Extract the [x, y] coordinate from the center of the cell holding the provided text.  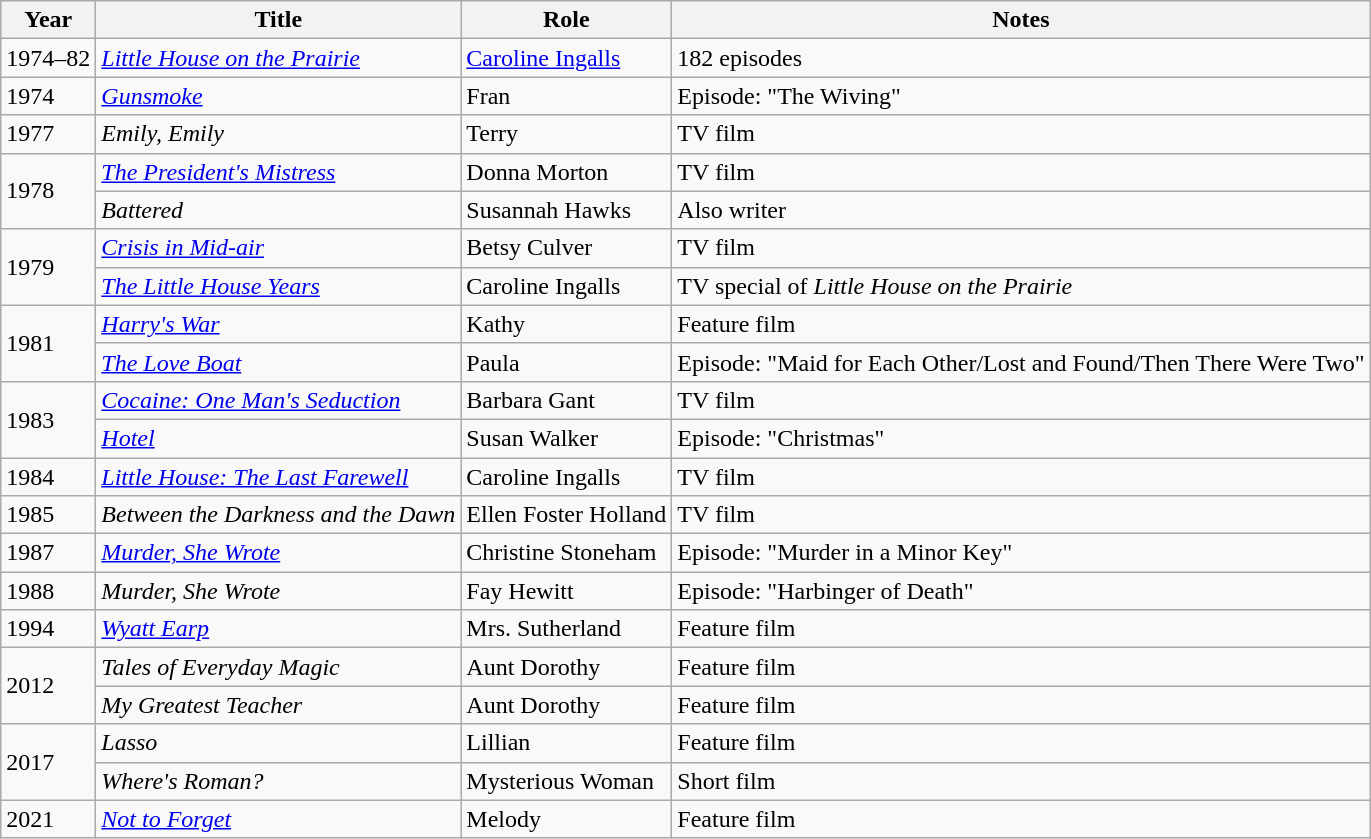
182 episodes [1021, 58]
Wyatt Earp [278, 629]
Lillian [566, 743]
1974 [48, 96]
1979 [48, 267]
Little House on the Prairie [278, 58]
Crisis in Mid-air [278, 248]
Between the Darkness and the Dawn [278, 515]
Mysterious Woman [566, 781]
1981 [48, 343]
Emily, Emily [278, 134]
Episode: "Murder in a Minor Key" [1021, 553]
Barbara Gant [566, 400]
Little House: The Last Farewell [278, 477]
Cocaine: One Man's Seduction [278, 400]
Susannah Hawks [566, 210]
Mrs. Sutherland [566, 629]
Where's Roman? [278, 781]
Episode: "The Wiving" [1021, 96]
Short film [1021, 781]
1977 [48, 134]
Fay Hewitt [566, 591]
Gunsmoke [278, 96]
1974–82 [48, 58]
Donna Morton [566, 172]
Episode: "Christmas" [1021, 438]
Role [566, 20]
Betsy Culver [566, 248]
Ellen Foster Holland [566, 515]
The Love Boat [278, 362]
1994 [48, 629]
Notes [1021, 20]
Year [48, 20]
My Greatest Teacher [278, 705]
1978 [48, 191]
1984 [48, 477]
2017 [48, 762]
Episode: "Maid for Each Other/Lost and Found/Then There Were Two" [1021, 362]
2021 [48, 819]
Title [278, 20]
Terry [566, 134]
TV special of Little House on the Prairie [1021, 286]
1983 [48, 419]
2012 [48, 686]
Paula [566, 362]
1987 [48, 553]
1988 [48, 591]
Kathy [566, 324]
Harry's War [278, 324]
Melody [566, 819]
The President's Mistress [278, 172]
Fran [566, 96]
Also writer [1021, 210]
Tales of Everyday Magic [278, 667]
1985 [48, 515]
The Little House Years [278, 286]
Not to Forget [278, 819]
Hotel [278, 438]
Susan Walker [566, 438]
Lasso [278, 743]
Battered [278, 210]
Episode: "Harbinger of Death" [1021, 591]
Christine Stoneham [566, 553]
